Output the (X, Y) coordinate of the center of the cell containing the given text.  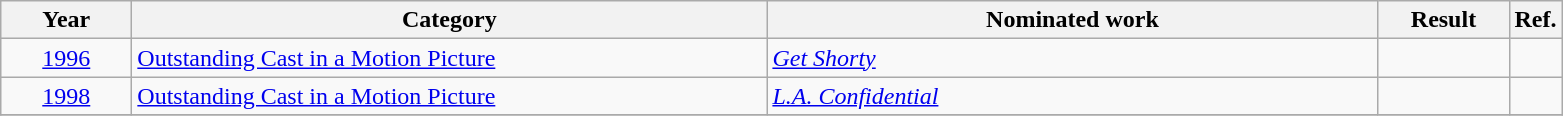
Category (450, 20)
1998 (66, 96)
Year (66, 20)
Nominated work (1072, 20)
1996 (66, 58)
Result (1444, 20)
Get Shorty (1072, 58)
Ref. (1536, 20)
L.A. Confidential (1072, 96)
